Provide the [x, y] coordinate of the cell's center where the given text is located.  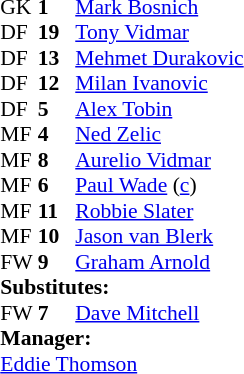
Paul Wade (c) [159, 185]
19 [57, 33]
Graham Arnold [159, 262]
11 [57, 211]
Aurelio Vidmar [159, 160]
9 [57, 262]
Tony Vidmar [159, 33]
12 [57, 83]
8 [57, 160]
Manager: [122, 339]
Dave Mitchell [159, 313]
5 [57, 109]
Milan Ivanovic [159, 83]
13 [57, 58]
Jason van Blerk [159, 237]
6 [57, 185]
4 [57, 135]
Ned Zelic [159, 135]
7 [57, 313]
Robbie Slater [159, 211]
Substitutes: [122, 287]
Alex Tobin [159, 109]
10 [57, 237]
Mehmet Durakovic [159, 58]
